Capture the cell that displays the provided text and extract its (X, Y) central coordinate. 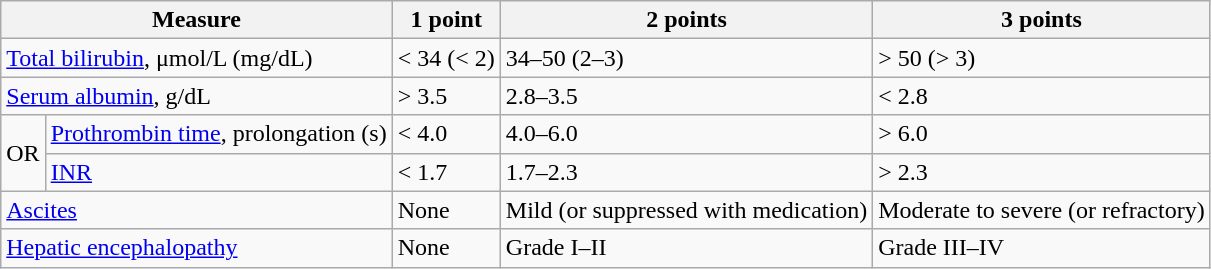
> 6.0 (1042, 134)
2 points (686, 20)
Hepatic encephalopathy (196, 248)
Serum albumin, g/dL (196, 96)
< 1.7 (446, 172)
4.0–6.0 (686, 134)
2.8–3.5 (686, 96)
< 2.8 (1042, 96)
< 4.0 (446, 134)
Mild (or suppressed with medication) (686, 210)
> 50 (> 3) (1042, 58)
OR (23, 153)
1.7–2.3 (686, 172)
INR (218, 172)
Total bilirubin, μmol/L (mg/dL) (196, 58)
1 point (446, 20)
Measure (196, 20)
Moderate to severe (or refractory) (1042, 210)
> 2.3 (1042, 172)
34–50 (2–3) (686, 58)
Grade III–IV (1042, 248)
Prothrombin time, prolongation (s) (218, 134)
3 points (1042, 20)
> 3.5 (446, 96)
Ascites (196, 210)
Grade I–II (686, 248)
< 34 (< 2) (446, 58)
